Identify which cell holds the provided text, then report its [x, y] central coordinate. 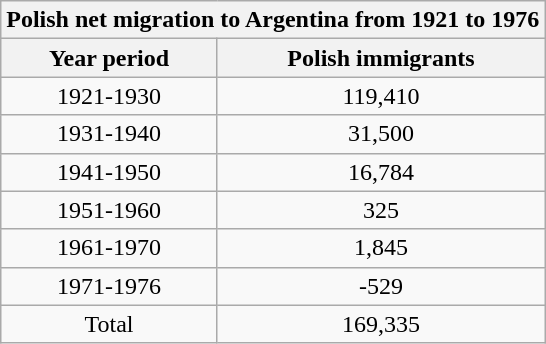
1971-1976 [110, 286]
1931-1940 [110, 134]
16,784 [380, 172]
Total [110, 324]
1921-1930 [110, 96]
-529 [380, 286]
1951-1960 [110, 210]
169,335 [380, 324]
Year period [110, 58]
Polish immigrants [380, 58]
325 [380, 210]
31,500 [380, 134]
1,845 [380, 248]
119,410 [380, 96]
1961-1970 [110, 248]
Polish net migration to Argentina from 1921 to 1976 [273, 20]
1941-1950 [110, 172]
